Extract the [X, Y] coordinate from the center of the cell holding the provided text.  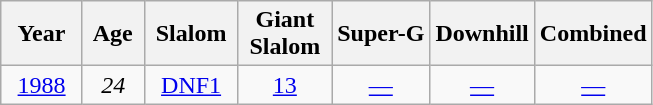
Super-G [381, 34]
Downhill [482, 34]
13 [285, 85]
1988 [42, 85]
24 [113, 85]
DNF1 [191, 85]
Giant Slalom [285, 34]
Age [113, 34]
Year [42, 34]
Slalom [191, 34]
Combined [593, 34]
